Search for the cell housing the specified text and yield its [x, y] center coordinate. 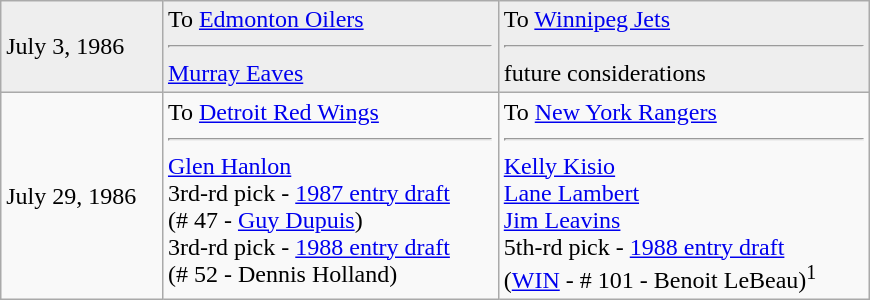
July 3, 1986 [82, 47]
To Detroit Red WingsGlen Hanlon3rd-rd pick - 1987 entry draft(# 47 - Guy Dupuis)3rd-rd pick - 1988 entry draft(# 52 - Dennis Holland) [330, 196]
To Edmonton OilersMurray Eaves [330, 47]
July 29, 1986 [82, 196]
To New York RangersKelly KisioLane LambertJim Leavins5th-rd pick - 1988 entry draft(WIN - # 101 - Benoit LeBeau)1 [684, 196]
To Winnipeg Jetsfuture considerations [684, 47]
